Detect which cell encompasses the target text, then output its [X, Y] center coordinate. 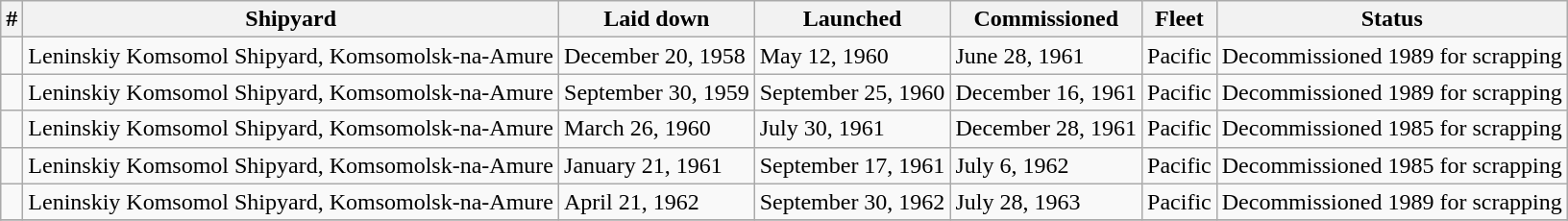
Fleet [1180, 19]
September 30, 1959 [657, 92]
Shipyard [291, 19]
Launched [852, 19]
April 21, 1962 [657, 202]
Laid down [657, 19]
December 20, 1958 [657, 56]
Commissioned [1046, 19]
September 30, 1962 [852, 202]
Status [1391, 19]
September 17, 1961 [852, 165]
July 6, 1962 [1046, 165]
September 25, 1960 [852, 92]
# [12, 19]
May 12, 1960 [852, 56]
March 26, 1960 [657, 129]
December 16, 1961 [1046, 92]
July 30, 1961 [852, 129]
January 21, 1961 [657, 165]
December 28, 1961 [1046, 129]
June 28, 1961 [1046, 56]
July 28, 1963 [1046, 202]
